Search for the cell housing the specified text and yield its (X, Y) center coordinate. 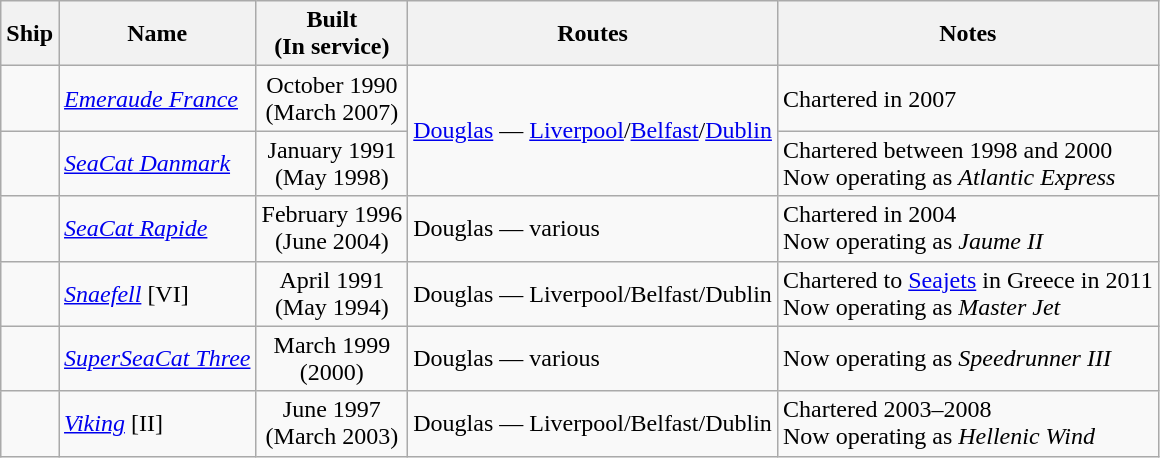
Name (158, 34)
Snaefell [VI] (158, 294)
Chartered in 2007 (968, 98)
Ship (30, 34)
Viking [II] (158, 424)
Built(In service) (332, 34)
January 1991(May 1998) (332, 164)
February 1996(June 2004) (332, 228)
Routes (593, 34)
April 1991(May 1994) (332, 294)
Chartered in 2004Now operating as Jaume II (968, 228)
Emeraude France (158, 98)
Chartered 2003–2008Now operating as Hellenic Wind (968, 424)
SeaCat Rapide (158, 228)
Now operating as Speedrunner III (968, 358)
Chartered to Seajets in Greece in 2011Now operating as Master Jet (968, 294)
June 1997(March 2003) (332, 424)
SuperSeaCat Three (158, 358)
Chartered between 1998 and 2000Now operating as Atlantic Express (968, 164)
March 1999(2000) (332, 358)
Notes (968, 34)
October 1990(March 2007) (332, 98)
SeaCat Danmark (158, 164)
